Extract the (x, y) coordinate from the center of the cell holding the provided text.  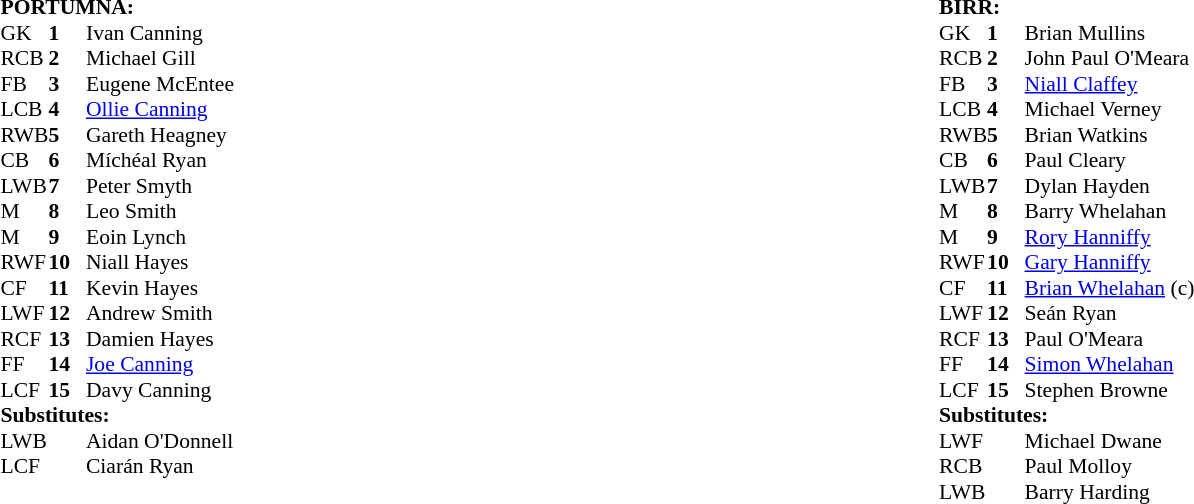
Ivan Canning (160, 33)
Joe Canning (160, 365)
Eoin Lynch (160, 237)
Andrew Smith (160, 313)
Michael Gill (160, 59)
Leo Smith (160, 211)
Davy Canning (160, 390)
Peter Smyth (160, 186)
Kevin Hayes (160, 288)
Eugene McEntee (160, 84)
Ciarán Ryan (160, 467)
Ollie Canning (160, 109)
Niall Hayes (160, 263)
Gareth Heagney (160, 135)
Aidan O'Donnell (160, 441)
Míchéal Ryan (160, 161)
Damien Hayes (160, 339)
